Return the [x, y] coordinate for the center point of the cell that contains the specified text.  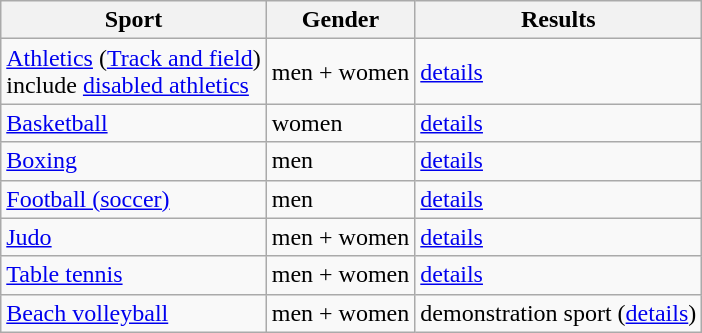
women [340, 123]
Judo [134, 237]
Beach volleyball [134, 313]
demonstration sport (details) [558, 313]
Gender [340, 20]
Athletics (Track and field) include disabled athletics [134, 72]
Table tennis [134, 275]
Football (soccer) [134, 199]
Basketball [134, 123]
Results [558, 20]
Boxing [134, 161]
Sport [134, 20]
